Return (X, Y) of the center of cell containing provided text 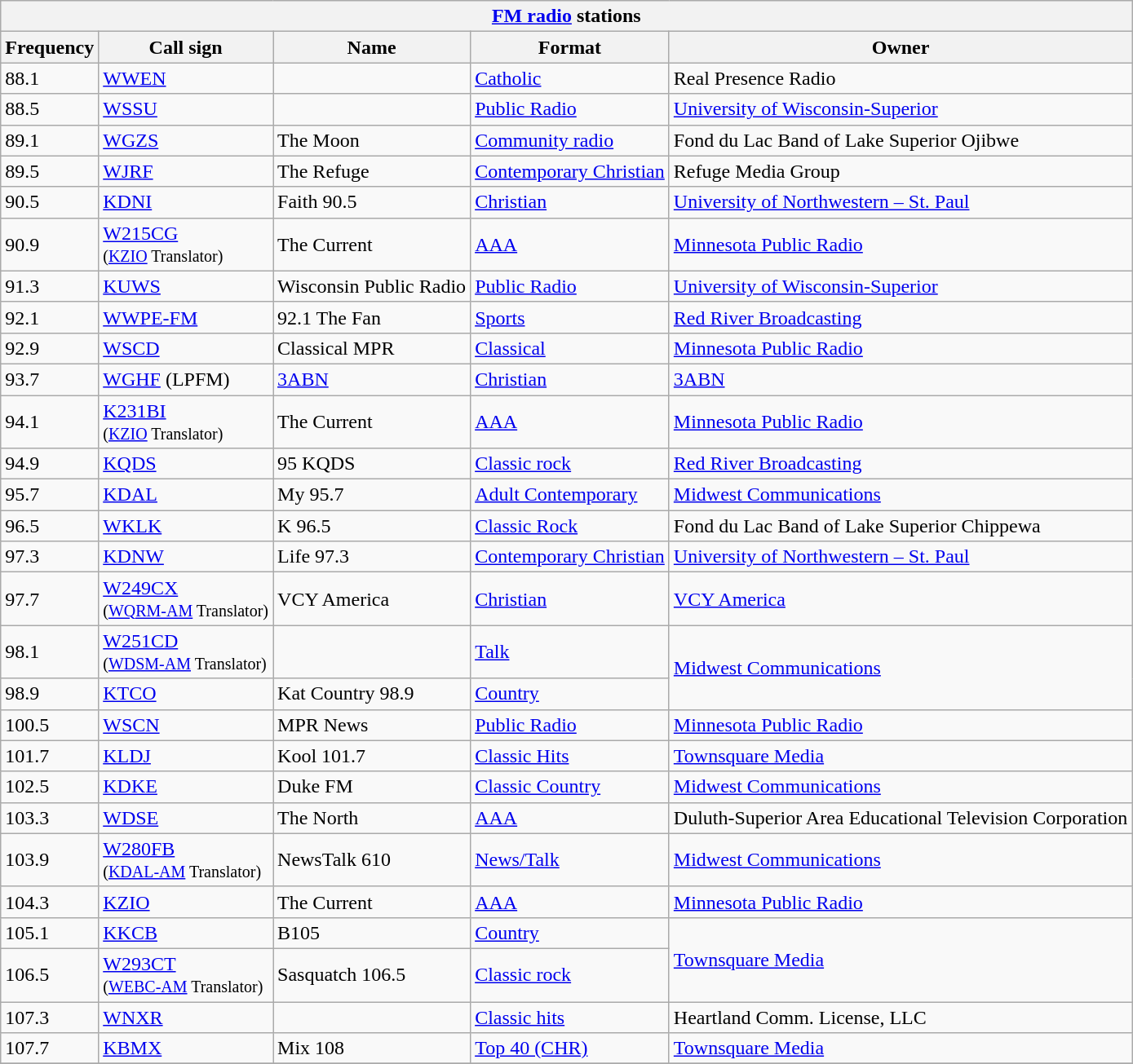
91.3 (50, 286)
Refuge Media Group (901, 171)
Fond du Lac Band of Lake Superior Chippewa (901, 526)
92.1 (50, 317)
102.5 (50, 787)
Talk (570, 652)
103.3 (50, 818)
KQDS (186, 464)
WGHF (LPFM) (186, 379)
Life 97.3 (372, 557)
NewsTalk 610 (372, 859)
Adult Contemporary (570, 495)
Heartland Comm. License, LLC (901, 1017)
88.1 (50, 78)
WWPE-FM (186, 317)
Wisconsin Public Radio (372, 286)
KKCB (186, 933)
Format (570, 47)
W293CT(WEBC-AM Translator) (186, 975)
Classic Rock (570, 526)
KDKE (186, 787)
KDAL (186, 495)
101.7 (50, 756)
104.3 (50, 902)
KZIO (186, 902)
The North (372, 818)
92.9 (50, 348)
KLDJ (186, 756)
Faith 90.5 (372, 202)
Sasquatch 106.5 (372, 975)
B105 (372, 933)
Top 40 (CHR) (570, 1049)
94.9 (50, 464)
89.1 (50, 140)
The Refuge (372, 171)
95 KQDS (372, 464)
94.1 (50, 421)
WGZS (186, 140)
W280FB(KDAL-AM Translator) (186, 859)
103.9 (50, 859)
Call sign (186, 47)
W215CG(KZIO Translator) (186, 245)
Frequency (50, 47)
Classical (570, 348)
Mix 108 (372, 1049)
Duke FM (372, 787)
K231BI(KZIO Translator) (186, 421)
90.9 (50, 245)
WSCN (186, 725)
KTCO (186, 694)
Kat Country 98.9 (372, 694)
98.9 (50, 694)
Sports (570, 317)
FM radio stations (566, 16)
88.5 (50, 109)
WJRF (186, 171)
97.3 (50, 557)
107.7 (50, 1049)
Duluth-Superior Area Educational Television Corporation (901, 818)
Owner (901, 47)
Classical MPR (372, 348)
92.1 The Fan (372, 317)
K 96.5 (372, 526)
Catholic (570, 78)
Community radio (570, 140)
W251CD(WDSM-AM Translator) (186, 652)
Classic hits (570, 1017)
WKLK (186, 526)
News/Talk (570, 859)
Real Presence Radio (901, 78)
KUWS (186, 286)
Classic Country (570, 787)
98.1 (50, 652)
Kool 101.7 (372, 756)
Classic Hits (570, 756)
93.7 (50, 379)
Fond du Lac Band of Lake Superior Ojibwe (901, 140)
Name (372, 47)
WNXR (186, 1017)
106.5 (50, 975)
105.1 (50, 933)
96.5 (50, 526)
90.5 (50, 202)
KDNI (186, 202)
The Moon (372, 140)
My 95.7 (372, 495)
WDSE (186, 818)
97.7 (50, 598)
WSCD (186, 348)
95.7 (50, 495)
WSSU (186, 109)
100.5 (50, 725)
89.5 (50, 171)
KDNW (186, 557)
MPR News (372, 725)
KBMX (186, 1049)
WWEN (186, 78)
W249CX(WQRM-AM Translator) (186, 598)
107.3 (50, 1017)
